Capture the cell that displays the provided text and extract its [X, Y] central coordinate. 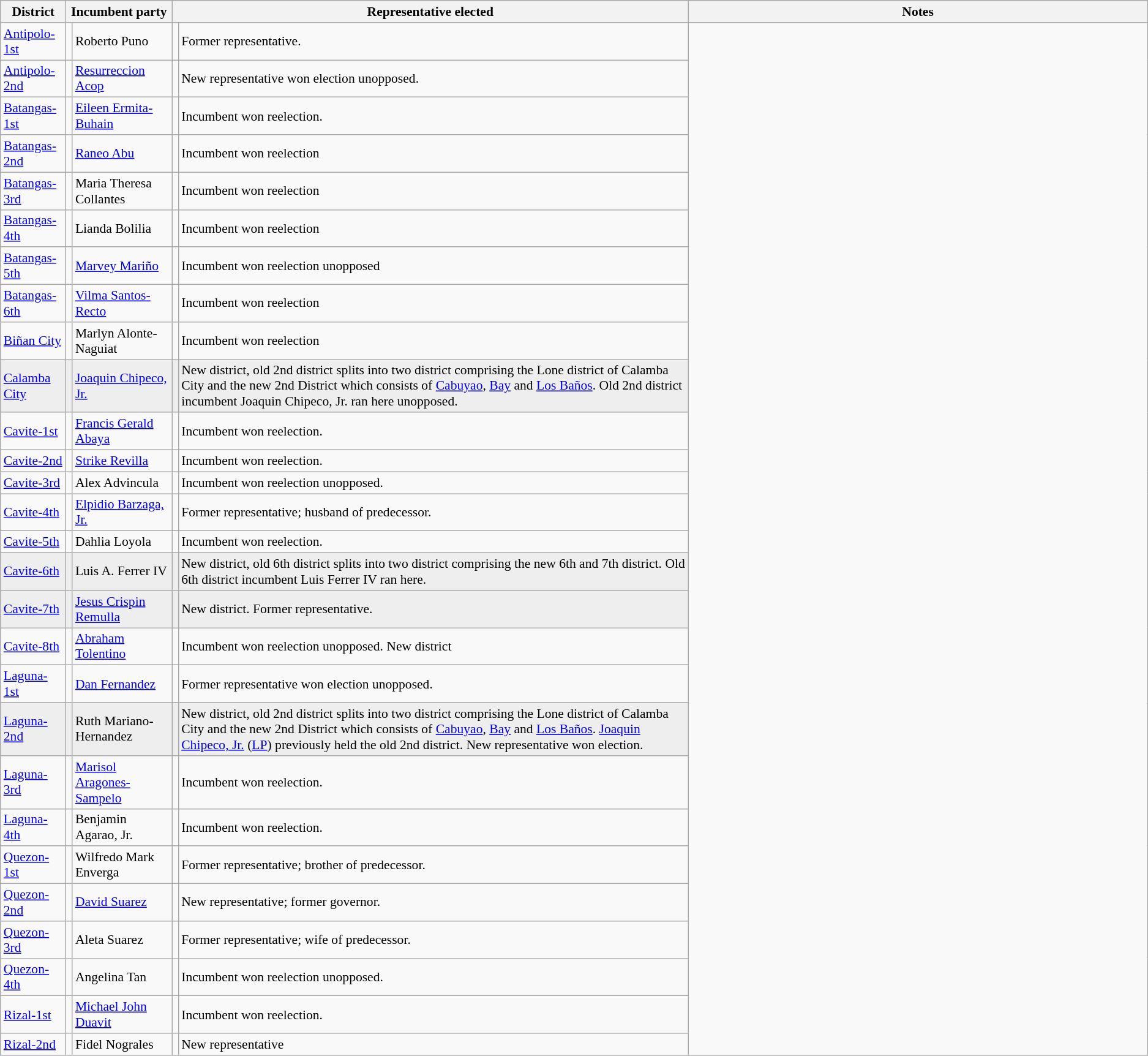
Rizal-1st [33, 1014]
Former representative; brother of predecessor. [433, 865]
Ruth Mariano-Hernandez [122, 729]
Marisol Aragones-Sampelo [122, 783]
Joaquin Chipeco, Jr. [122, 386]
Elpidio Barzaga, Jr. [122, 512]
Cavite-6th [33, 572]
Laguna-1st [33, 684]
Marvey Mariño [122, 266]
District [33, 12]
Eileen Ermita-Buhain [122, 116]
Dan Fernandez [122, 684]
Former representative won election unopposed. [433, 684]
Benjamin Agarao, Jr. [122, 827]
Cavite-2nd [33, 461]
Resurreccion Acop [122, 78]
Raneo Abu [122, 153]
Jesus Crispin Remulla [122, 609]
Antipolo-2nd [33, 78]
Angelina Tan [122, 978]
Incumbent won reelection unopposed [433, 266]
Quezon-4th [33, 978]
Incumbent won reelection unopposed. New district [433, 647]
Batangas-6th [33, 304]
Rizal-2nd [33, 1044]
Dahlia Loyola [122, 542]
Antipolo-1st [33, 42]
Cavite-5th [33, 542]
Laguna-4th [33, 827]
Quezon-2nd [33, 903]
Lianda Bolilia [122, 228]
Batangas-5th [33, 266]
Batangas-1st [33, 116]
Aleta Suarez [122, 940]
Francis Gerald Abaya [122, 431]
David Suarez [122, 903]
Batangas-2nd [33, 153]
Wilfredo Mark Enverga [122, 865]
Abraham Tolentino [122, 647]
Quezon-3rd [33, 940]
Calamba City [33, 386]
Incumbent party [119, 12]
Cavite-8th [33, 647]
Maria Theresa Collantes [122, 191]
Roberto Puno [122, 42]
Cavite-4th [33, 512]
Batangas-3rd [33, 191]
Former representative; wife of predecessor. [433, 940]
Biñan City [33, 341]
New district. Former representative. [433, 609]
Marlyn Alonte-Naguiat [122, 341]
Notes [918, 12]
Vilma Santos-Recto [122, 304]
Former representative. [433, 42]
Michael John Duavit [122, 1014]
Representative elected [430, 12]
Cavite-3rd [33, 483]
Cavite-1st [33, 431]
New representative won election unopposed. [433, 78]
Laguna-2nd [33, 729]
Fidel Nograles [122, 1044]
Alex Advincula [122, 483]
New representative; former governor. [433, 903]
Quezon-1st [33, 865]
Strike Revilla [122, 461]
Former representative; husband of predecessor. [433, 512]
Cavite-7th [33, 609]
New representative [433, 1044]
Laguna-3rd [33, 783]
Luis A. Ferrer IV [122, 572]
New district, old 6th district splits into two district comprising the new 6th and 7th district. Old 6th district incumbent Luis Ferrer IV ran here. [433, 572]
Batangas-4th [33, 228]
